Find where the given text appears and provide that cell's center as [X, Y] coordinate. 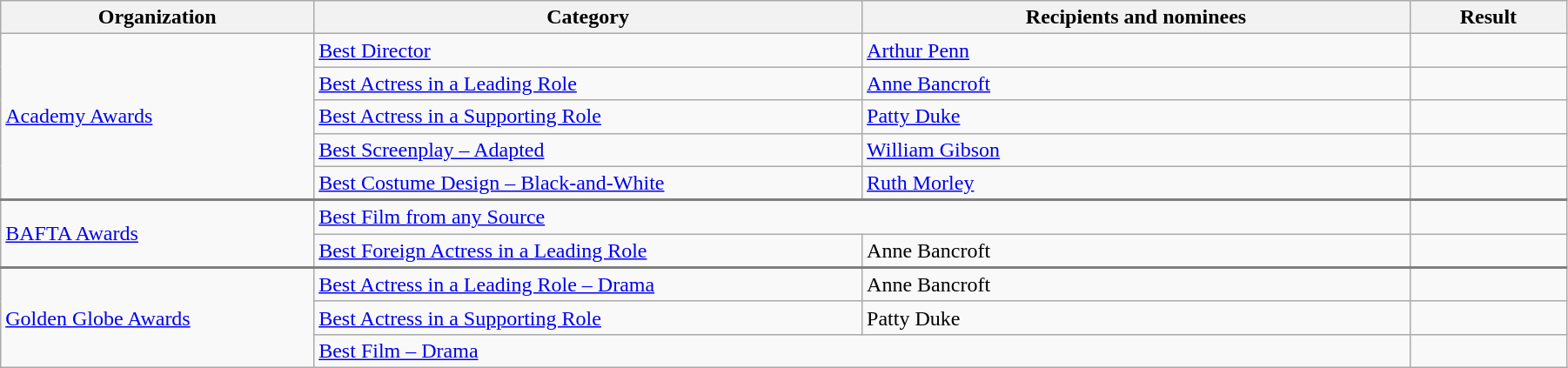
Best Actress in a Leading Role [588, 84]
Organization [157, 17]
Category [588, 17]
Golden Globe Awards [157, 318]
Ruth Morley [1136, 183]
Best Film from any Source [862, 217]
Result [1488, 17]
Recipients and nominees [1136, 17]
Academy Awards [157, 117]
Best Screenplay – Adapted [588, 150]
Best Director [588, 50]
Best Film – Drama [862, 351]
Arthur Penn [1136, 50]
Best Foreign Actress in a Leading Role [588, 251]
Best Actress in a Leading Role – Drama [588, 285]
Best Costume Design – Black-and-White [588, 183]
BAFTA Awards [157, 234]
William Gibson [1136, 150]
